Search for the cell housing the specified text and yield its (x, y) center coordinate. 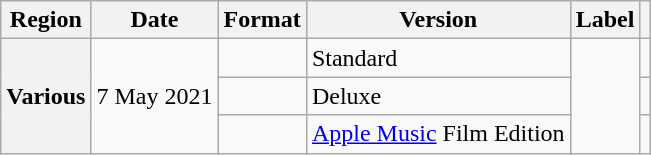
Various (46, 96)
Region (46, 20)
Version (438, 20)
Date (154, 20)
Format (262, 20)
Deluxe (438, 96)
7 May 2021 (154, 96)
Label (605, 20)
Apple Music Film Edition (438, 134)
Standard (438, 58)
